Search for the cell housing the specified text and yield its [x, y] center coordinate. 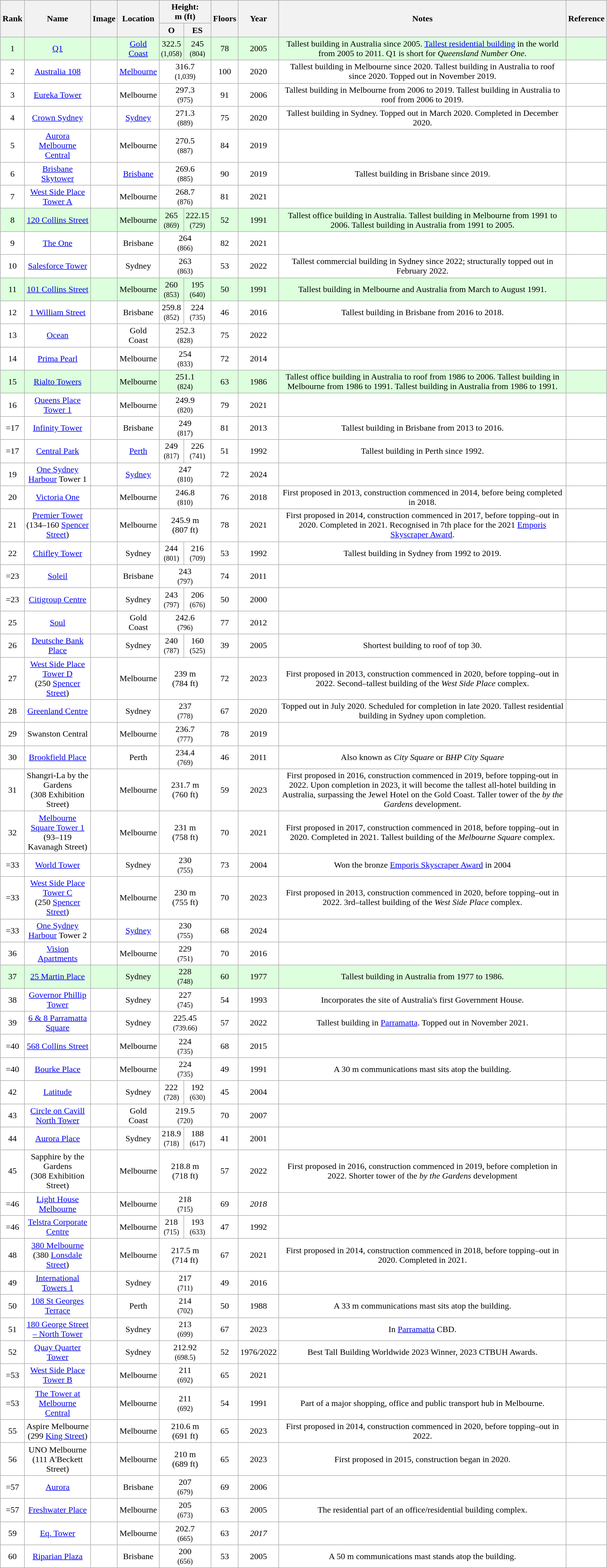
270.5(887) [185, 146]
Infinity Tower [58, 428]
120 Collins Street [58, 220]
Topped out in July 2020. Scheduled for completion in late 2020. Tallest residential building in Sydney upon completion. [422, 711]
231 m(758 ft) [185, 832]
Tallest building in Sydney from 1992 to 2019. [422, 553]
264(866) [185, 243]
22 [13, 553]
9 [13, 243]
212.92(698.5) [185, 1352]
207(679) [185, 1487]
222.15(729) [198, 220]
1993 [258, 1000]
269.6(885) [185, 173]
Tallest building in Australia from 1977 to 1986. [422, 976]
42 [13, 1092]
6 [13, 173]
1 William Street [58, 313]
Image [104, 18]
27 [13, 679]
20 [13, 497]
218.8 m(718 ft) [185, 1171]
246.8(810) [185, 497]
16 [13, 405]
1 [13, 48]
Tallest office building in Australia. Tallest building in Melbourne from 1991 to 2006. Tallest building in Australia from 1991 to 2005. [422, 220]
A 50 m communications mast stands atop the building. [422, 1556]
41 [225, 1138]
Queens Place Tower 1 [58, 405]
12 [13, 313]
19 [13, 474]
28 [13, 711]
90 [225, 173]
Tallest building in Perth since 1992. [422, 451]
6 & 8 Parramatta Square [58, 1023]
195(640) [198, 289]
Light House Melbourne [58, 1204]
O [171, 30]
2012 [258, 623]
8 [13, 220]
231.7 m(760 ft) [185, 790]
227(745) [185, 1000]
206(676) [198, 599]
252.3(828) [185, 335]
Melbourne Square Tower 1(93–119 Kavanagh Street) [58, 832]
Sapphire by the Gardens(308 Exhibition Street) [58, 1171]
First proposed in 2014, construction commenced in 2018, before topping–out in 2020. Completed in 2021. [422, 1255]
Salesforce Tower [58, 266]
Tallest building in Brisbane from 2013 to 2016. [422, 428]
Tallest building in Melbourne since 2020. Tallest building in Australia to roof since 2020. Topped out in November 2019. [422, 72]
Tallest building in Parramatta. Topped out in November 2021. [422, 1023]
Shortest building to roof of top 30. [422, 645]
245.9 m(807 ft) [185, 525]
Freshwater Place [58, 1510]
Tallest building in Australia since 2005. Tallest residential building in the world from 2005 to 2011. Q1 is short for Queensland Number One. [422, 48]
2 [13, 72]
A 33 m communications mast sits atop the building. [422, 1306]
47 [225, 1227]
First proposed in 2013, construction commenced in 2020, before topping–out in 2022. Second–tallest building of the West Side Place complex. [422, 679]
268.7(876) [185, 197]
One Sydney Harbour Tower 1 [58, 474]
Height:m (ft) [185, 12]
2001 [258, 1138]
297.3(975) [185, 95]
30 [13, 758]
Tallest building in Brisbane since 2019. [422, 173]
249.9(820) [185, 405]
322.5(1,058) [171, 48]
Ocean [58, 335]
36 [13, 954]
265(869) [171, 220]
Tallest building in Melbourne from 2006 to 2019. Tallest building in Australia to roof from 2006 to 2019. [422, 95]
316.7(1,039) [185, 72]
32 [13, 832]
Victoria One [58, 497]
11 [13, 289]
Tallest building in Melbourne and Australia from March to August 1991. [422, 289]
Quay Quarter Tower [58, 1352]
Governor Phillip Tower [58, 1000]
World Tower [58, 865]
First proposed in 2016, construction commenced in 2019, before completion in 2022. Shorter tower of the by the Gardens development [422, 1171]
271.3(889) [185, 118]
One Sydney Harbour Tower 2 [58, 930]
37 [13, 976]
200(656) [185, 1556]
First proposed in 2013, construction commenced in 2014, before being completed in 2018. [422, 497]
91 [225, 95]
229(751) [185, 954]
14 [13, 359]
The Tower at Melbourne Central [58, 1403]
31 [13, 790]
West Side Place Tower C(250 Spencer Street) [58, 898]
Eq. Tower [58, 1533]
Incorporates the site of Australia's first Government House. [422, 1000]
3 [13, 95]
244(801) [171, 553]
219.5(720) [185, 1115]
Aurora Place [58, 1138]
Brookfield Place [58, 758]
Vision Apartments [58, 954]
7 [13, 197]
Rank [13, 18]
15 [13, 382]
213(699) [185, 1329]
108 St Georges Terrace [58, 1306]
Prima Pearl [58, 359]
Australia 108 [58, 72]
236.7(777) [185, 734]
25 Martin Place [58, 976]
Greenland Centre [58, 711]
259.8(852) [171, 313]
Shangri-La by the Gardens(308 Exhibition Street) [58, 790]
Tallest building in Sydney. Topped out in March 2020. Completed in December 2020. [422, 118]
Telstra Corporate Centre [58, 1227]
In Parramatta CBD. [422, 1329]
West Side Place Tower A [58, 197]
73 [225, 865]
56 [13, 1459]
Rialto Towers [58, 382]
26 [13, 645]
2013 [258, 428]
West Side Place Tower D(250 Spencer Street) [58, 679]
74 [225, 576]
The One [58, 243]
210.6 m(691 ft) [185, 1431]
25 [13, 623]
43 [13, 1115]
1986 [258, 382]
79 [225, 405]
First proposed in 2015, construction began in 2020. [422, 1459]
Latitude [58, 1092]
192(630) [198, 1092]
Brisbane Skytower [58, 173]
242.6(796) [185, 623]
Aspire Melbourne(299 King Street) [58, 1431]
226(741) [198, 451]
Notes [422, 18]
82 [225, 243]
214(702) [185, 1306]
4 [13, 118]
First proposed in 2013, construction commenced in 2020, before topping–out in 2022. 3rd–tallest building of the West Side Place complex. [422, 898]
Tallest commercial building in Sydney since 2022; structurally topped out in February 2022. [422, 266]
Name [58, 18]
21 [13, 525]
217(711) [185, 1283]
International Towers 1 [58, 1283]
First proposed in 2014, construction commenced in 2020, before topping–out in 2022. [422, 1431]
Swanston Central [58, 734]
UNO Melbourne(111 A'Beckett Street) [58, 1459]
Chifley Tower [58, 553]
180 George Street – North Tower [58, 1329]
Riparian Plaza [58, 1556]
1976/2022 [258, 1352]
5 [13, 146]
2007 [258, 1115]
38 [13, 1000]
Won the bronze Emporis Skyscraper Award in 2004 [422, 865]
West Side Place Tower B [58, 1375]
193(633) [198, 1227]
55 [13, 1431]
Part of a major shopping, office and public transport hub in Melbourne. [422, 1403]
2017 [258, 1533]
380 Melbourne(380 Lonsdale Street) [58, 1255]
101 Collins Street [58, 289]
77 [225, 623]
Soleil [58, 576]
Aurora [58, 1487]
234.4(769) [185, 758]
222(728) [171, 1092]
247(810) [185, 474]
Deutsche Bank Place [58, 645]
2014 [258, 359]
1988 [258, 1306]
Bourke Place [58, 1069]
240(787) [171, 645]
44 [13, 1138]
Premier Tower(134–160 Spencer Street) [58, 525]
10 [13, 266]
Best Tall Building Worldwide 2023 Winner, 2023 CTBUH Awards. [422, 1352]
Also known as City Square or BHP City Square [422, 758]
84 [225, 146]
Aurora Melbourne Central [58, 146]
The residential part of an office/residential building complex. [422, 1510]
188(617) [198, 1138]
2015 [258, 1046]
568 Collins Street [58, 1046]
216(709) [198, 553]
218.9(718) [171, 1138]
76 [225, 497]
29 [13, 734]
Tallest building in Brisbane from 2016 to 2018. [422, 313]
2000 [258, 599]
202.7(665) [185, 1533]
Central Park [58, 451]
263(863) [185, 266]
Circle on Cavill North Tower [58, 1115]
Crown Sydney [58, 118]
Citigroup Centre [58, 599]
228(748) [185, 976]
230 m(755 ft) [185, 898]
205(673) [185, 1510]
237(778) [185, 711]
210 m(689 ft) [185, 1459]
217.5 m(714 ft) [185, 1255]
239 m(784 ft) [185, 679]
Q1 [58, 48]
13 [13, 335]
Location [138, 18]
100 [225, 72]
260(853) [171, 289]
225.45(739.66) [185, 1023]
A 30 m communications mast sits atop the building. [422, 1069]
48 [13, 1255]
Eureka Tower [58, 95]
ES [198, 30]
Reference [586, 18]
251.1(824) [185, 382]
Year [258, 18]
Floors [225, 18]
1977 [258, 976]
Soul [58, 623]
254(833) [185, 359]
160(525) [198, 645]
245(804) [198, 48]
